Extract the (x, y) coordinate from the center of the cell holding the provided text.  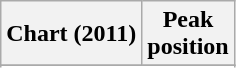
Peakposition (188, 34)
Chart (2011) (72, 34)
